Provide the [X, Y] coordinate of the cell's center where the given text is located.  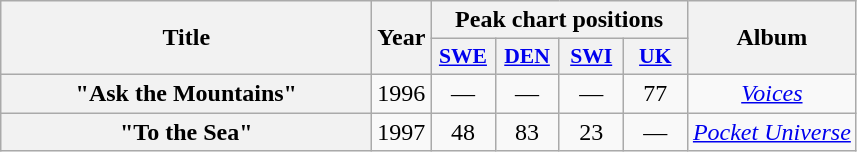
1997 [402, 131]
"Ask the Mountains" [186, 93]
"To the Sea" [186, 131]
Year [402, 38]
83 [527, 131]
23 [591, 131]
48 [463, 131]
Title [186, 38]
Peak chart positions [559, 20]
1996 [402, 93]
DEN [527, 57]
SWE [463, 57]
77 [655, 93]
Pocket Universe [772, 131]
Album [772, 38]
UK [655, 57]
Voices [772, 93]
SWI [591, 57]
